Capture the cell that displays the provided text and extract its (x, y) central coordinate. 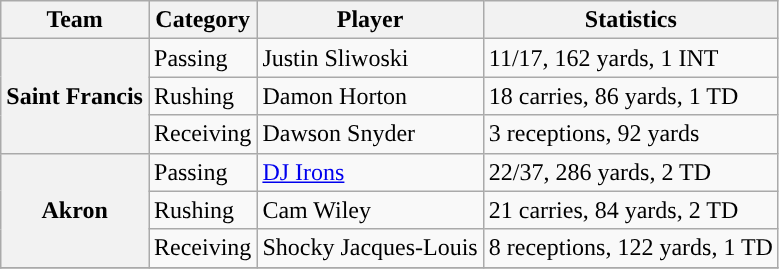
21 carries, 84 yards, 2 TD (630, 210)
Shocky Jacques-Louis (370, 248)
Category (202, 20)
Dawson Snyder (370, 134)
Saint Francis (75, 96)
3 receptions, 92 yards (630, 134)
Statistics (630, 20)
22/37, 286 yards, 2 TD (630, 172)
Akron (75, 210)
Cam Wiley (370, 210)
Team (75, 20)
11/17, 162 yards, 1 INT (630, 58)
Player (370, 20)
DJ Irons (370, 172)
Justin Sliwoski (370, 58)
Damon Horton (370, 96)
8 receptions, 122 yards, 1 TD (630, 248)
18 carries, 86 yards, 1 TD (630, 96)
